Find where the given text appears and provide that cell's center as [x, y] coordinate. 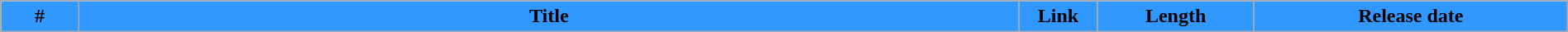
Length [1176, 16]
Release date [1411, 16]
Title [549, 16]
# [40, 16]
Link [1059, 16]
